Determine the [x, y] coordinate at the center of the cell enclosing the given text.  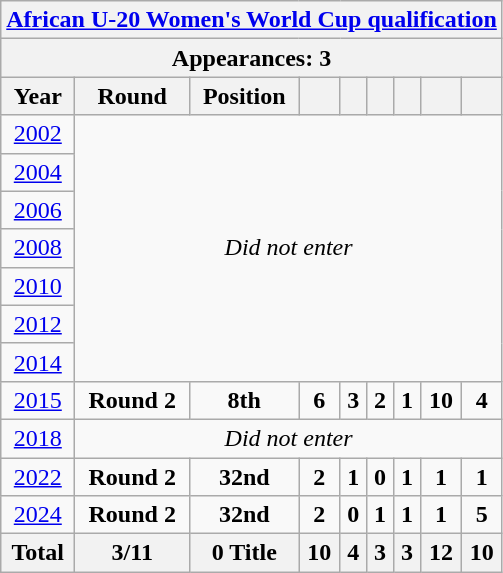
2010 [38, 286]
2002 [38, 134]
2006 [38, 210]
2022 [38, 477]
5 [482, 515]
2018 [38, 438]
8th [244, 400]
Year [38, 96]
African U-20 Women's World Cup qualification [252, 20]
6 [320, 400]
Total [38, 553]
Position [244, 96]
2004 [38, 172]
3/11 [132, 553]
Appearances: 3 [252, 58]
2014 [38, 362]
2015 [38, 400]
Round [132, 96]
2024 [38, 515]
2008 [38, 248]
12 [440, 553]
0 Title [244, 553]
2012 [38, 324]
